Extract the [x, y] coordinate from the center of the cell holding the provided text.  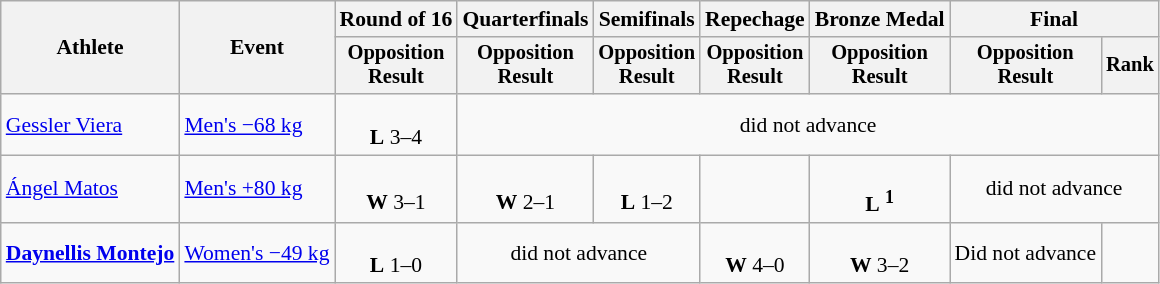
Gessler Viera [90, 124]
W 2–1 [525, 190]
Repechage [755, 19]
Bronze Medal [880, 19]
Ángel Matos [90, 190]
Round of 16 [396, 19]
W 3–2 [880, 252]
Semifinals [646, 19]
Did not advance [1026, 252]
Event [256, 48]
L 1 [880, 190]
Daynellis Montejo [90, 252]
Final [1054, 19]
Women's −49 kg [256, 252]
Rank [1130, 66]
W 4–0 [755, 252]
Quarterfinals [525, 19]
Men's +80 kg [256, 190]
L 3–4 [396, 124]
Athlete [90, 48]
L 1–2 [646, 190]
W 3–1 [396, 190]
Men's −68 kg [256, 124]
L 1–0 [396, 252]
